Provide the (X, Y) coordinate of the cell's center where the given text is located.  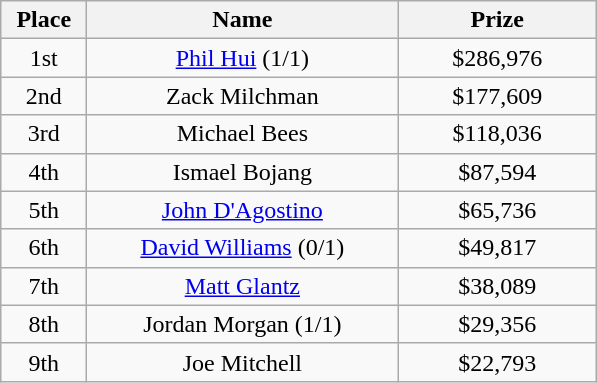
5th (44, 210)
7th (44, 286)
$286,976 (498, 58)
3rd (44, 134)
Matt Glantz (242, 286)
Joe Mitchell (242, 362)
Michael Bees (242, 134)
$38,089 (498, 286)
9th (44, 362)
Ismael Bojang (242, 172)
$87,594 (498, 172)
David Williams (0/1) (242, 248)
Place (44, 20)
4th (44, 172)
Prize (498, 20)
6th (44, 248)
2nd (44, 96)
$177,609 (498, 96)
Zack Milchman (242, 96)
1st (44, 58)
$65,736 (498, 210)
John D'Agostino (242, 210)
8th (44, 324)
$29,356 (498, 324)
Name (242, 20)
$118,036 (498, 134)
Jordan Morgan (1/1) (242, 324)
Phil Hui (1/1) (242, 58)
$49,817 (498, 248)
$22,793 (498, 362)
